Find where the given text appears and provide that cell's center as (x, y) coordinate. 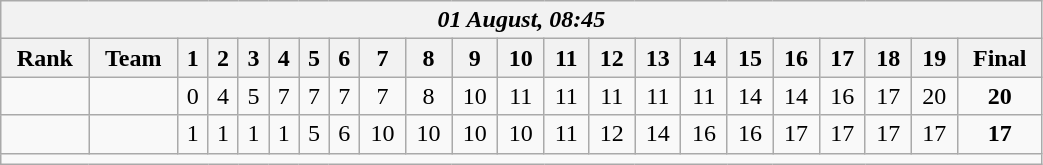
0 (193, 96)
2 (223, 58)
Rank (45, 58)
15 (750, 58)
9 (475, 58)
18 (888, 58)
19 (934, 58)
13 (658, 58)
Team (134, 58)
3 (253, 58)
01 August, 08:45 (522, 20)
Final (1000, 58)
